Pinpoint the cell where the given text exists, returning its (x, y) midpoint coordinate. 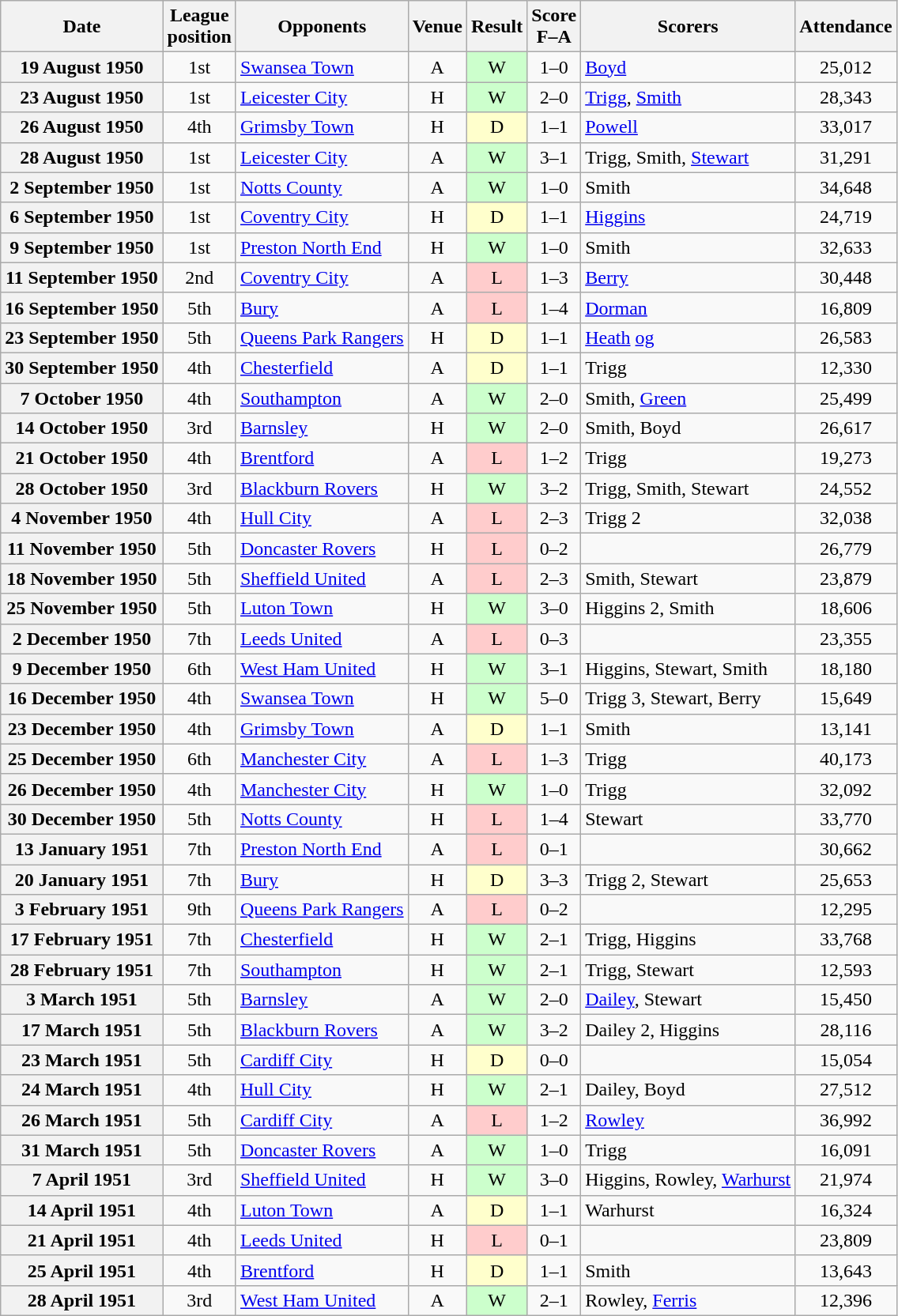
23 September 1950 (82, 337)
5–0 (554, 699)
12,396 (846, 1300)
25,499 (846, 398)
Scorers (688, 27)
31 March 1951 (82, 1150)
Higgins, Stewart, Smith (688, 669)
Trigg, Smith (688, 97)
40,173 (846, 759)
3 March 1951 (82, 1000)
Rowley, Ferris (688, 1300)
30,448 (846, 277)
11 November 1950 (82, 549)
23 March 1951 (82, 1060)
16,324 (846, 1210)
6 September 1950 (82, 217)
2 December 1950 (82, 639)
26 August 1950 (82, 127)
0–0 (554, 1060)
Higgins, Rowley, Warhurst (688, 1180)
13,141 (846, 729)
Trigg, Stewart (688, 970)
Dorman (688, 307)
Higgins (688, 217)
12,593 (846, 970)
4 November 1950 (82, 518)
17 February 1951 (82, 940)
16,809 (846, 307)
19,273 (846, 458)
7 April 1951 (82, 1180)
30 December 1950 (82, 819)
Trigg 3, Stewart, Berry (688, 699)
Smith, Stewart (688, 579)
16,091 (846, 1150)
Result (496, 27)
13 January 1951 (82, 849)
28 February 1951 (82, 970)
18 November 1950 (82, 579)
Attendance (846, 27)
33,017 (846, 127)
25,653 (846, 880)
14 October 1950 (82, 428)
ScoreF–A (554, 27)
32,092 (846, 789)
Warhurst (688, 1210)
25 November 1950 (82, 609)
25 December 1950 (82, 759)
2 September 1950 (82, 187)
15,450 (846, 1000)
21,974 (846, 1180)
12,330 (846, 368)
33,768 (846, 940)
9 September 1950 (82, 247)
15,649 (846, 699)
Rowley (688, 1120)
17 March 1951 (82, 1030)
23,809 (846, 1240)
Smith, Green (688, 398)
Powell (688, 127)
36,992 (846, 1120)
26,583 (846, 337)
7 October 1950 (82, 398)
26 March 1951 (82, 1120)
13,643 (846, 1270)
Venue (437, 27)
Trigg 2 (688, 518)
Trigg, Higgins (688, 940)
26 December 1950 (82, 789)
16 December 1950 (82, 699)
23,879 (846, 579)
28 April 1951 (82, 1300)
27,512 (846, 1090)
28 October 1950 (82, 488)
32,038 (846, 518)
24 March 1951 (82, 1090)
23 August 1950 (82, 97)
Stewart (688, 819)
Dailey, Stewart (688, 1000)
23 December 1950 (82, 729)
2nd (199, 277)
3 February 1951 (82, 910)
28,116 (846, 1030)
32,633 (846, 247)
15,054 (846, 1060)
23,355 (846, 639)
31,291 (846, 157)
Dailey, Boyd (688, 1090)
9th (199, 910)
30 September 1950 (82, 368)
14 April 1951 (82, 1210)
Opponents (322, 27)
Date (82, 27)
28,343 (846, 97)
24,552 (846, 488)
25,012 (846, 67)
21 April 1951 (82, 1240)
21 October 1950 (82, 458)
Dailey 2, Higgins (688, 1030)
Higgins 2, Smith (688, 609)
26,617 (846, 428)
18,606 (846, 609)
25 April 1951 (82, 1270)
Berry (688, 277)
30,662 (846, 849)
Leagueposition (199, 27)
20 January 1951 (82, 880)
Trigg 2, Stewart (688, 880)
24,719 (846, 217)
0–3 (554, 639)
9 December 1950 (82, 669)
19 August 1950 (82, 67)
28 August 1950 (82, 157)
18,180 (846, 669)
3–3 (554, 880)
11 September 1950 (82, 277)
Smith, Boyd (688, 428)
26,779 (846, 549)
16 September 1950 (82, 307)
12,295 (846, 910)
Boyd (688, 67)
34,648 (846, 187)
33,770 (846, 819)
Heath og (688, 337)
